For the text-containing cell, return its midpoint in [x, y] coordinate format. 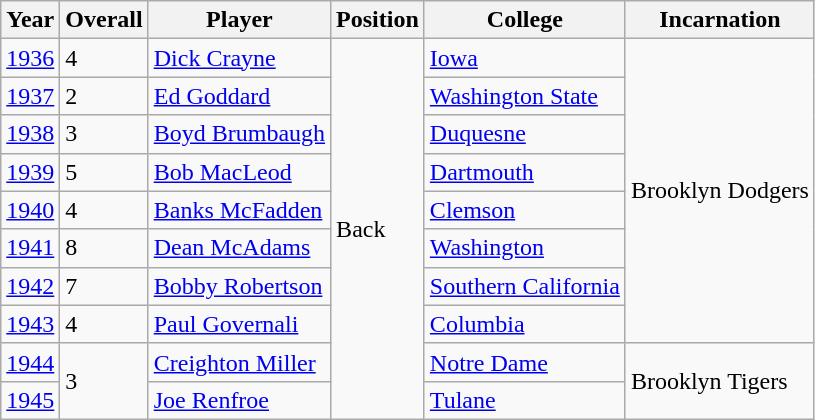
1936 [30, 58]
1943 [30, 324]
Boyd Brumbaugh [239, 134]
7 [104, 286]
1945 [30, 400]
Iowa [524, 58]
1942 [30, 286]
1941 [30, 248]
Year [30, 20]
Tulane [524, 400]
Notre Dame [524, 362]
1940 [30, 210]
8 [104, 248]
Joe Renfroe [239, 400]
Back [378, 230]
Columbia [524, 324]
Ed Goddard [239, 96]
Bob MacLeod [239, 172]
Brooklyn Tigers [720, 381]
Southern California [524, 286]
Overall [104, 20]
Washington State [524, 96]
Brooklyn Dodgers [720, 191]
Washington [524, 248]
Clemson [524, 210]
Dean McAdams [239, 248]
Creighton Miller [239, 362]
1938 [30, 134]
Incarnation [720, 20]
Dick Crayne [239, 58]
Duquesne [524, 134]
1944 [30, 362]
1939 [30, 172]
Banks McFadden [239, 210]
Dartmouth [524, 172]
Paul Governali [239, 324]
5 [104, 172]
2 [104, 96]
College [524, 20]
Player [239, 20]
1937 [30, 96]
Position [378, 20]
Bobby Robertson [239, 286]
